For the text-containing cell, return its midpoint in [x, y] coordinate format. 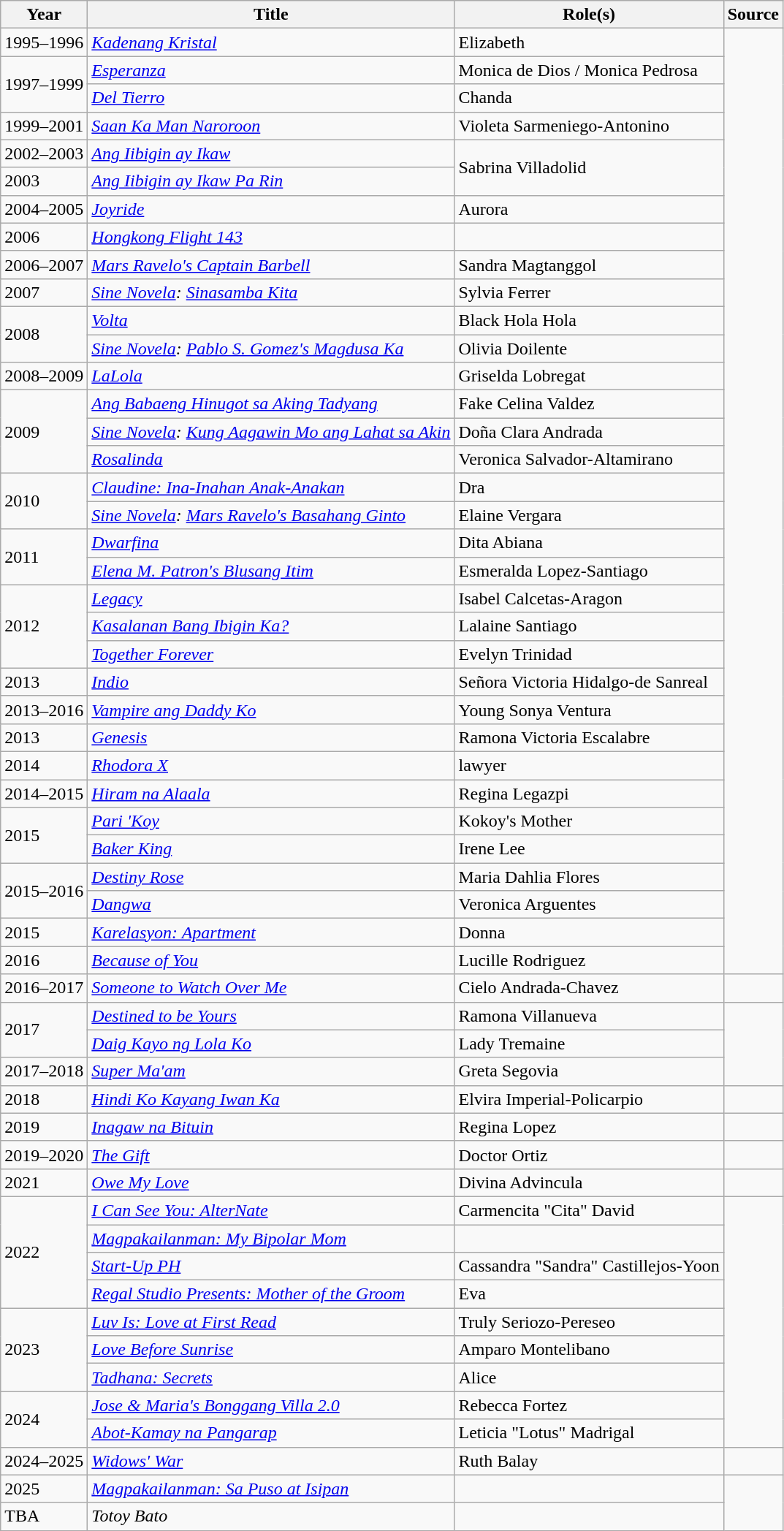
Lady Tremaine [589, 1044]
Start-Up PH [271, 1266]
Rosalinda [271, 460]
Ruth Balay [589, 1461]
Sandra Magtanggol [589, 265]
2016 [44, 960]
Someone to Watch Over Me [271, 988]
Source [753, 15]
Divina Advincula [589, 1182]
Joyride [271, 209]
Amparo Montelibano [589, 1350]
Abot-Kamay na Pangarap [271, 1433]
Monica de Dios / Monica Pedrosa [589, 70]
Eva [589, 1294]
2013–2016 [44, 710]
Carmencita "Cita" David [589, 1210]
2004–2005 [44, 209]
Cielo Andrada-Chavez [589, 988]
Doctor Ortiz [589, 1155]
LaLola [271, 376]
2006 [44, 237]
2024–2025 [44, 1461]
Magpakailanman: My Bipolar Mom [271, 1239]
2015–2016 [44, 891]
1997–1999 [44, 84]
Sine Novela: Kung Aagawin Mo ang Lahat sa Akin [271, 432]
Super Ma'am [271, 1071]
2024 [44, 1419]
Esperanza [271, 70]
Leticia "Lotus" Madrigal [589, 1433]
Irene Lee [589, 849]
Ang Babaeng Hinugot sa Aking Tadyang [271, 404]
Del Tierro [271, 98]
2009 [44, 432]
Maria Dahlia Flores [589, 877]
Volta [271, 320]
Hongkong Flight 143 [271, 237]
Legacy [271, 599]
Luv Is: Love at First Read [271, 1322]
2014 [44, 765]
Esmeralda Lopez-Santiago [589, 571]
Kadenang Kristal [271, 42]
Lucille Rodriguez [589, 960]
1999–2001 [44, 126]
Rhodora X [271, 765]
Claudine: Ina-Inahan Anak-Anakan [271, 487]
2010 [44, 501]
Mars Ravelo's Captain Barbell [271, 265]
1995–1996 [44, 42]
Karelasyon: Apartment [271, 932]
Owe My Love [271, 1182]
Year [44, 15]
Dwarfina [271, 543]
2023 [44, 1350]
Regina Lopez [589, 1127]
Olivia Doilente [589, 349]
Veronica Arguentes [589, 905]
Pari 'Koy [271, 821]
Because of You [271, 960]
TBA [44, 1516]
2014–2015 [44, 793]
Griselda Lobregat [589, 376]
2017 [44, 1030]
Veronica Salvador-Altamirano [589, 460]
Violeta Sarmeniego-Antonino [589, 126]
2019–2020 [44, 1155]
Chanda [589, 98]
2008–2009 [44, 376]
Ramona Villanueva [589, 1016]
Donna [589, 932]
Elena M. Patron's Blusang Itim [271, 571]
Title [271, 15]
Dra [589, 487]
Regina Legazpi [589, 793]
Sylvia Ferrer [589, 292]
Alice [589, 1378]
Vampire ang Daddy Ko [271, 710]
2019 [44, 1127]
Inagaw na Bituin [271, 1127]
Kokoy's Mother [589, 821]
Sine Novela: Sinasamba Kita [271, 292]
2008 [44, 334]
2011 [44, 557]
2025 [44, 1489]
Aurora [589, 209]
Elvira Imperial-Policarpio [589, 1099]
Young Sonya Ventura [589, 710]
Baker King [271, 849]
Greta Segovia [589, 1071]
Destiny Rose [271, 877]
Cassandra "Sandra" Castillejos-Yoon [589, 1266]
Doña Clara Andrada [589, 432]
Dita Abiana [589, 543]
2016–2017 [44, 988]
2006–2007 [44, 265]
Ang Iibigin ay Ikaw Pa Rin [271, 181]
Rebecca Fortez [589, 1405]
Daig Kayo ng Lola Ko [271, 1044]
Genesis [271, 737]
The Gift [271, 1155]
Role(s) [589, 15]
Widows' War [271, 1461]
Elaine Vergara [589, 515]
2017–2018 [44, 1071]
Isabel Calcetas-Aragon [589, 599]
Tadhana: Secrets [271, 1378]
Magpakailanman: Sa Puso at Isipan [271, 1489]
Fake Celina Valdez [589, 404]
2018 [44, 1099]
Ang Iibigin ay Ikaw [271, 153]
Saan Ka Man Naroroon [271, 126]
Elizabeth [589, 42]
Jose & Maria's Bonggang Villa 2.0 [271, 1405]
Señora Victoria Hidalgo-de Sanreal [589, 682]
Destined to be Yours [271, 1016]
Ramona Victoria Escalabre [589, 737]
Black Hola Hola [589, 320]
2002–2003 [44, 153]
Love Before Sunrise [271, 1350]
2007 [44, 292]
Sine Novela: Mars Ravelo's Basahang Ginto [271, 515]
2012 [44, 626]
lawyer [589, 765]
Hiram na Alaala [271, 793]
Sine Novela: Pablo S. Gomez's Magdusa Ka [271, 349]
Evelyn Trinidad [589, 654]
2021 [44, 1182]
Together Forever [271, 654]
Kasalanan Bang Ibigin Ka? [271, 626]
Hindi Ko Kayang Iwan Ka [271, 1099]
Indio [271, 682]
Truly Seriozo-Pereseo [589, 1322]
2022 [44, 1252]
2003 [44, 181]
I Can See You: AlterNate [271, 1210]
Totoy Bato [271, 1516]
Regal Studio Presents: Mother of the Groom [271, 1294]
Lalaine Santiago [589, 626]
Dangwa [271, 905]
Sabrina Villadolid [589, 167]
